Provide the (X, Y) coordinate of the cell's center where the given text is located.  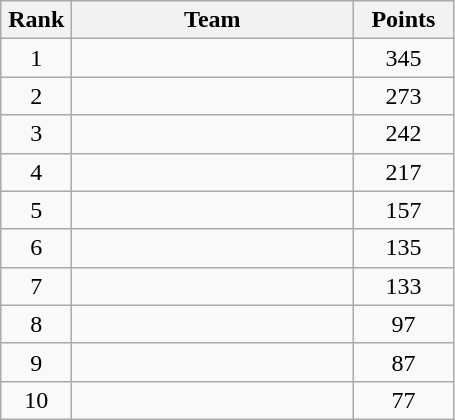
1 (36, 58)
2 (36, 96)
7 (36, 286)
133 (404, 286)
217 (404, 172)
4 (36, 172)
6 (36, 248)
157 (404, 210)
9 (36, 362)
77 (404, 400)
273 (404, 96)
5 (36, 210)
3 (36, 134)
97 (404, 324)
242 (404, 134)
10 (36, 400)
Rank (36, 20)
8 (36, 324)
87 (404, 362)
345 (404, 58)
135 (404, 248)
Points (404, 20)
Team (212, 20)
